Return (x, y) of the center of cell containing provided text 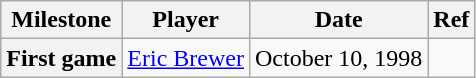
Milestone (62, 20)
First game (62, 58)
October 10, 1998 (338, 58)
Date (338, 20)
Player (186, 20)
Eric Brewer (186, 58)
Ref (452, 20)
